For the text-containing cell, return its midpoint in (x, y) coordinate format. 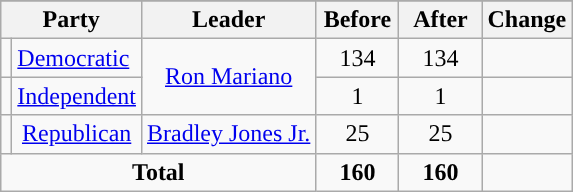
After (440, 20)
Party (72, 20)
Independent (77, 96)
Bradley Jones Jr. (228, 134)
Republican (77, 134)
Ron Mariano (228, 77)
Before (358, 20)
Leader (228, 20)
Democratic (77, 58)
Total (158, 172)
Change (527, 20)
